Locate the cell with the specified text and output its [x, y] center coordinate. 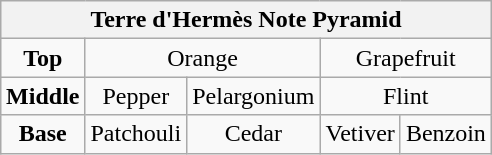
Benzoin [446, 134]
Base [43, 134]
Cedar [254, 134]
Top [43, 58]
Pepper [136, 96]
Orange [202, 58]
Vetiver [360, 134]
Flint [406, 96]
Pelargonium [254, 96]
Terre d'Hermès Note Pyramid [246, 20]
Middle [43, 96]
Patchouli [136, 134]
Grapefruit [406, 58]
